Output the [X, Y] coordinate of the center of the cell containing the given text.  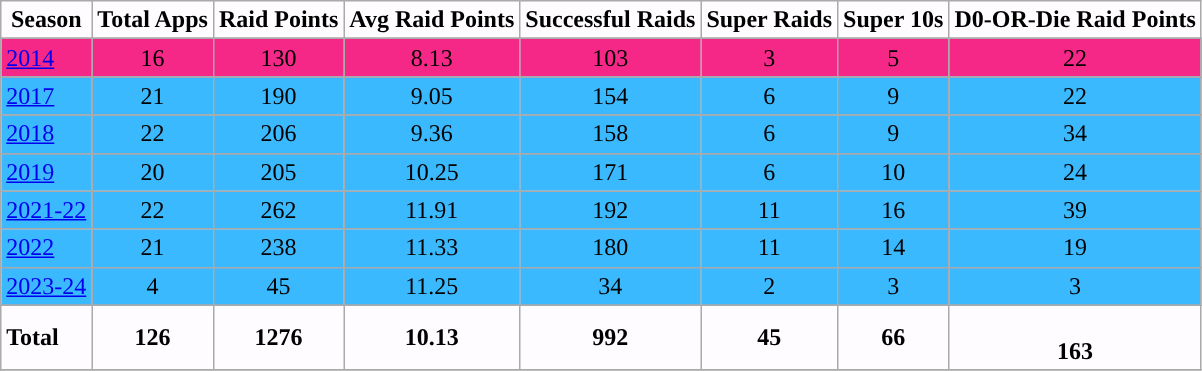
154 [610, 96]
14 [894, 248]
180 [610, 248]
2023-24 [46, 286]
Super 10s [894, 20]
103 [610, 58]
992 [610, 338]
Total Apps [153, 20]
10.13 [432, 338]
163 [1075, 338]
2021-22 [46, 210]
39 [1075, 210]
Season [46, 20]
238 [278, 248]
158 [610, 134]
190 [278, 96]
1276 [278, 338]
262 [278, 210]
2014 [46, 58]
D0-OR-Die Raid Points [1075, 20]
2022 [46, 248]
2017 [46, 96]
205 [278, 172]
9.05 [432, 96]
Total [46, 338]
192 [610, 210]
11.25 [432, 286]
10 [894, 172]
5 [894, 58]
66 [894, 338]
20 [153, 172]
Raid Points [278, 20]
2 [770, 286]
11.33 [432, 248]
10.25 [432, 172]
Avg Raid Points [432, 20]
206 [278, 134]
4 [153, 286]
Successful Raids [610, 20]
130 [278, 58]
8.13 [432, 58]
19 [1075, 248]
2018 [46, 134]
Super Raids [770, 20]
9.36 [432, 134]
126 [153, 338]
171 [610, 172]
2019 [46, 172]
11.91 [432, 210]
24 [1075, 172]
